Return [X, Y] of the center of cell containing provided text 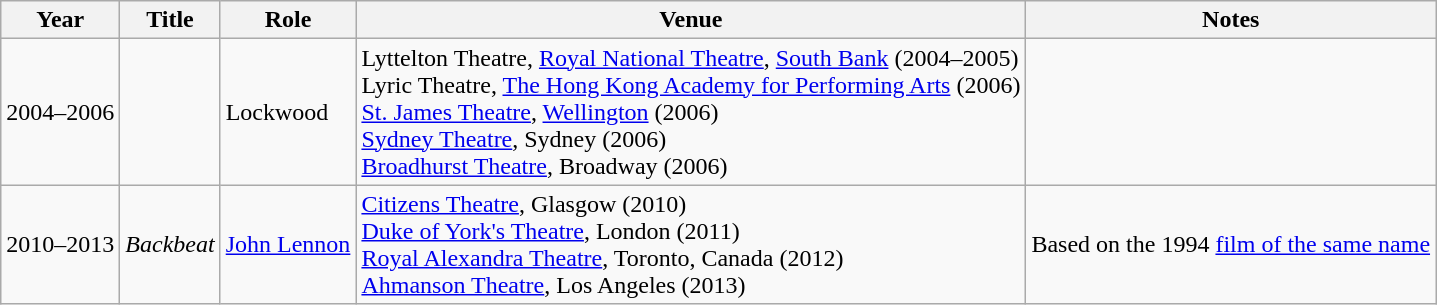
2004–2006 [60, 112]
Backbeat [170, 244]
Based on the 1994 film of the same name [1231, 244]
Role [288, 20]
Title [170, 20]
Notes [1231, 20]
Venue [691, 20]
2010–2013 [60, 244]
Lockwood [288, 112]
John Lennon [288, 244]
Year [60, 20]
